Search for the cell housing the specified text and yield its [x, y] center coordinate. 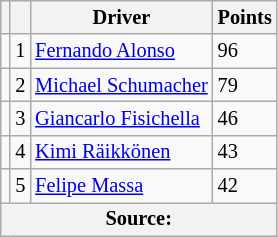
Giancarlo Fisichella [121, 118]
Kimi Räikkönen [121, 152]
Driver [121, 17]
3 [20, 118]
4 [20, 152]
1 [20, 51]
Michael Schumacher [121, 85]
Felipe Massa [121, 186]
46 [245, 118]
79 [245, 85]
Source: [139, 219]
2 [20, 85]
96 [245, 51]
Points [245, 17]
43 [245, 152]
5 [20, 186]
42 [245, 186]
Fernando Alonso [121, 51]
